Provide the [X, Y] coordinate of the cell's center where the given text is located.  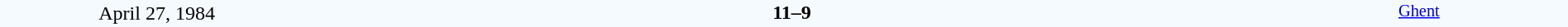
April 27, 1984 [157, 13]
Ghent [1419, 13]
11–9 [791, 12]
